Detect which cell encompasses the target text, then output its [X, Y] center coordinate. 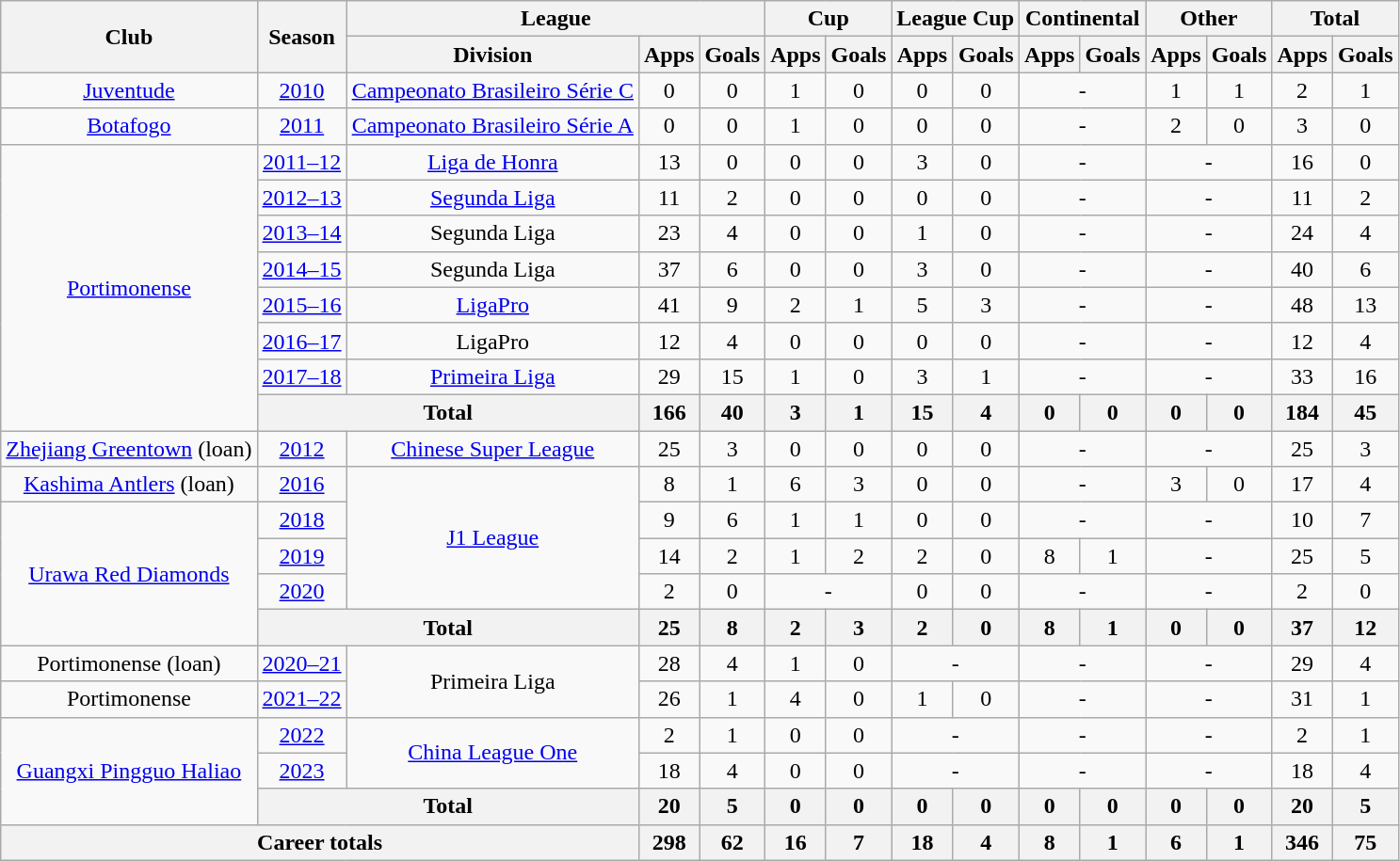
2011 [301, 126]
24 [1302, 233]
China League One [492, 753]
23 [668, 233]
League Cup [956, 19]
Botafogo [129, 126]
League [555, 19]
Liga de Honra [492, 162]
2011–12 [301, 162]
298 [668, 842]
Kashima Antlers (loan) [129, 485]
2023 [301, 771]
J1 League [492, 538]
Cup [829, 19]
2021–22 [301, 699]
48 [1302, 305]
2014–15 [301, 269]
31 [1302, 699]
10 [1302, 520]
Zhejiang Greentown (loan) [129, 449]
14 [668, 556]
17 [1302, 485]
Chinese Super League [492, 449]
62 [732, 842]
Campeonato Brasileiro Série C [492, 90]
2012 [301, 449]
166 [668, 412]
2017–18 [301, 376]
Guangxi Pingguo Haliao [129, 771]
Career totals [320, 842]
2010 [301, 90]
28 [668, 663]
Continental [1083, 19]
33 [1302, 376]
Portimonense (loan) [129, 663]
2016 [301, 485]
2019 [301, 556]
45 [1365, 412]
2020–21 [301, 663]
Division [492, 55]
Season [301, 37]
Juventude [129, 90]
2016–17 [301, 341]
Campeonato Brasileiro Série A [492, 126]
Other [1209, 19]
75 [1365, 842]
Urawa Red Diamonds [129, 574]
41 [668, 305]
Club [129, 37]
2020 [301, 592]
2012–13 [301, 198]
346 [1302, 842]
2022 [301, 735]
2018 [301, 520]
2013–14 [301, 233]
2015–16 [301, 305]
184 [1302, 412]
26 [668, 699]
